Extract the (X, Y) coordinate from the center of the cell holding the provided text.  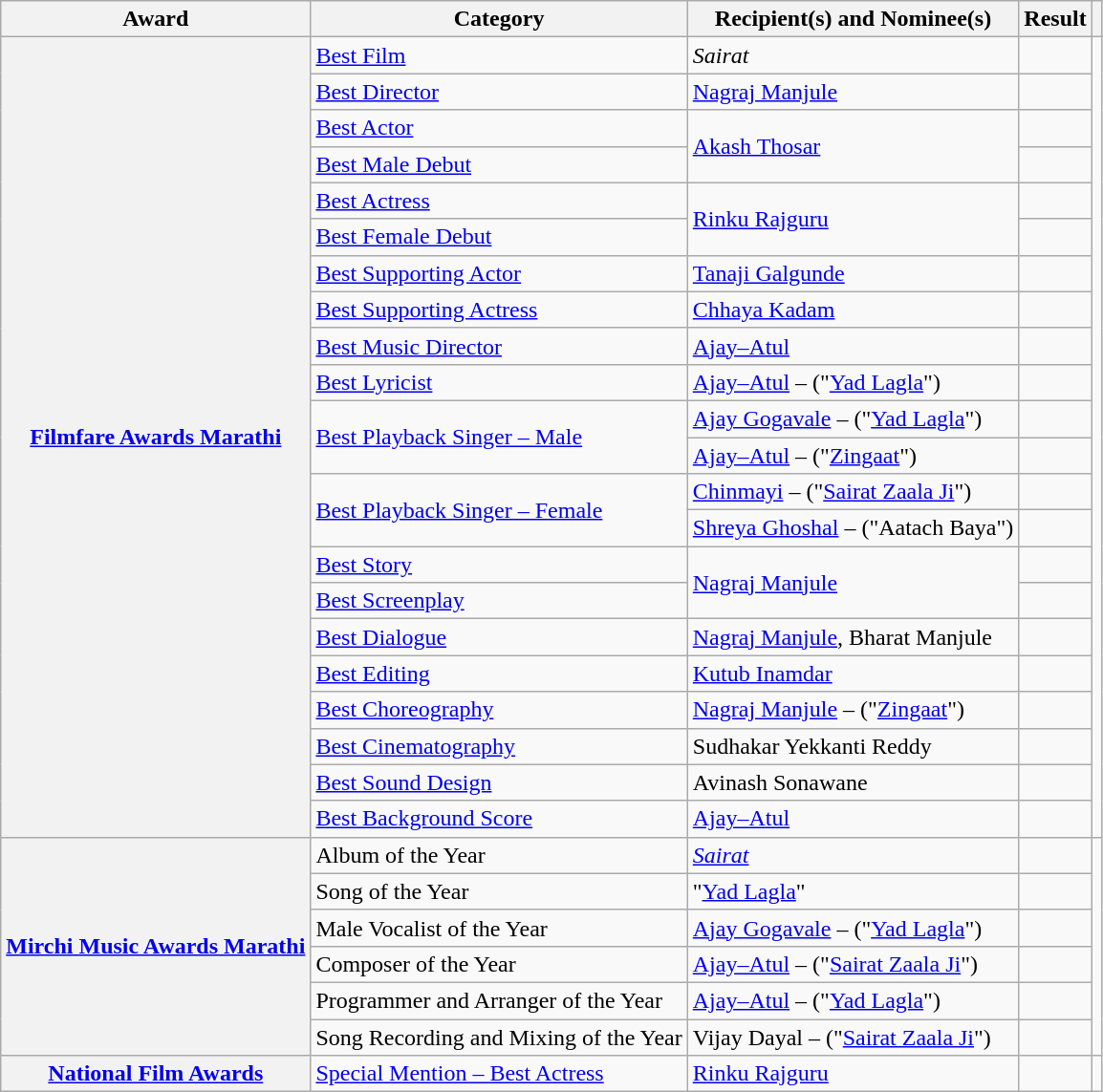
Best Choreography (499, 710)
Award (156, 19)
Sudhakar Yekkanti Reddy (853, 746)
Best Sound Design (499, 782)
Best Music Director (499, 346)
Chinmayi – ("Sairat Zaala Ji") (853, 492)
Akash Thosar (853, 146)
Best Film (499, 55)
Vijay Dayal – ("Sairat Zaala Ji") (853, 1037)
National Film Awards (156, 1074)
Best Director (499, 92)
Best Actor (499, 128)
Recipient(s) and Nominee(s) (853, 19)
Song of the Year (499, 891)
Best Supporting Actress (499, 310)
Shreya Ghoshal – ("Aatach Baya") (853, 528)
Best Actress (499, 201)
Male Vocalist of the Year (499, 928)
Category (499, 19)
Best Cinematography (499, 746)
"Yad Lagla" (853, 891)
Nagraj Manjule, Bharat Manjule (853, 637)
Mirchi Music Awards Marathi (156, 946)
Ajay–Atul – ("Zingaat") (853, 456)
Best Playback Singer – Female (499, 510)
Best Male Debut (499, 164)
Best Editing (499, 674)
Best Playback Singer – Male (499, 437)
Nagraj Manjule – ("Zingaat") (853, 710)
Tanaji Galgunde (853, 273)
Best Story (499, 565)
Kutub Inamdar (853, 674)
Best Screenplay (499, 601)
Best Lyricist (499, 382)
Composer of the Year (499, 964)
Best Background Score (499, 819)
Best Female Debut (499, 237)
Chhaya Kadam (853, 310)
Best Supporting Actor (499, 273)
Ajay–Atul – ("Sairat Zaala Ji") (853, 964)
Special Mention – Best Actress (499, 1074)
Programmer and Arranger of the Year (499, 1000)
Song Recording and Mixing of the Year (499, 1037)
Best Dialogue (499, 637)
Avinash Sonawane (853, 782)
Album of the Year (499, 855)
Result (1055, 19)
Filmfare Awards Marathi (156, 438)
